Search for the cell housing the specified text and yield its (X, Y) center coordinate. 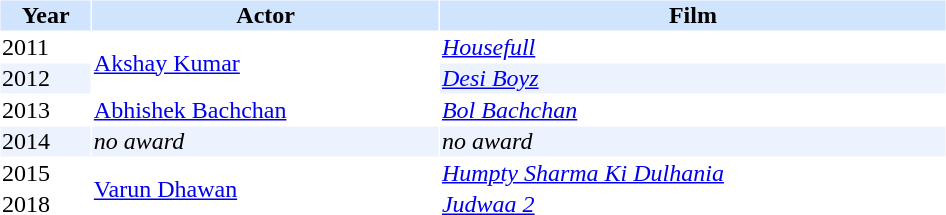
Bol Bachchan (692, 110)
2015 (45, 173)
2011 (45, 47)
2012 (45, 79)
Housefull (692, 47)
Actor (266, 15)
Year (45, 15)
Desi Boyz (692, 79)
Film (692, 15)
2014 (45, 141)
2013 (45, 110)
Humpty Sharma Ki Dulhania (692, 173)
Abhishek Bachchan (266, 110)
Akshay Kumar (266, 63)
